Pinpoint the cell where the given text exists, returning its [X, Y] midpoint coordinate. 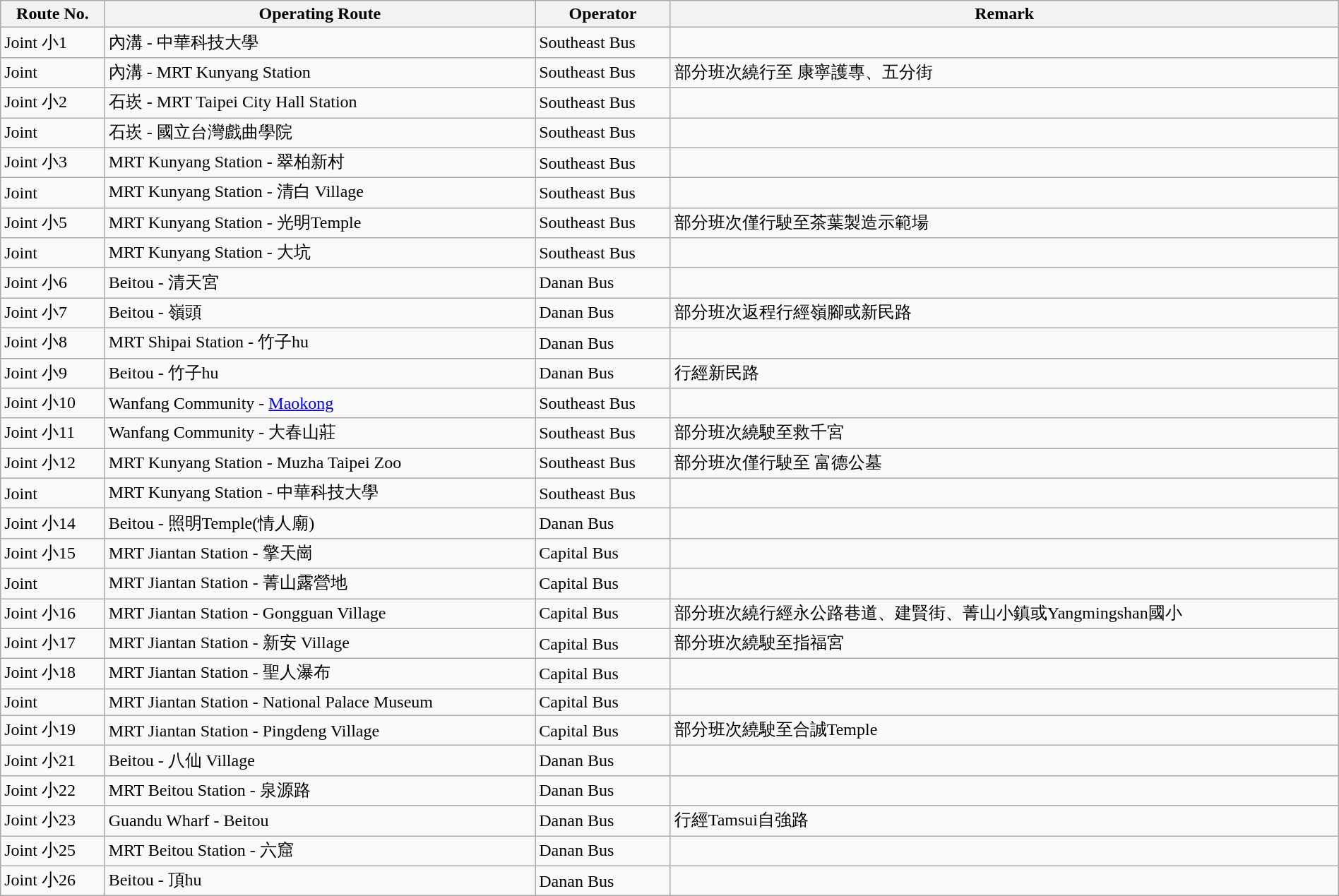
MRT Jiantan Station - National Palace Museum [320, 702]
MRT Jiantan Station - 新安 Village [320, 644]
Beitou - 竹子hu [320, 373]
行經Tamsui自強路 [1004, 820]
Joint 小25 [52, 852]
MRT Jiantan Station - Gongguan Village [320, 614]
部分班次繞行至 康寧護專、五分街 [1004, 72]
Joint 小11 [52, 434]
MRT Jiantan Station - 菁山露營地 [320, 583]
行經新民路 [1004, 373]
MRT Beitou Station - 六窟 [320, 852]
部分班次繞行經永公路巷道、建賢街、菁山小鎮或Yangmingshan國小 [1004, 614]
Wanfang Community - Maokong [320, 404]
內溝 - 中華科技大學 [320, 42]
MRT Kunyang Station - 中華科技大學 [320, 493]
Joint 小18 [52, 674]
Joint 小8 [52, 343]
MRT Beitou Station - 泉源路 [320, 791]
內溝 - MRT Kunyang Station [320, 72]
Joint 小23 [52, 820]
MRT Kunyang Station - 清白 Village [320, 193]
Joint 小10 [52, 404]
Beitou - 八仙 Village [320, 761]
Beitou - 頂hu [320, 881]
Operator [603, 14]
Joint 小16 [52, 614]
部分班次僅行駛至 富德公墓 [1004, 463]
Joint 小7 [52, 313]
MRT Kunyang Station - 大坑 [320, 253]
Remark [1004, 14]
Joint 小22 [52, 791]
Guandu Wharf - Beitou [320, 820]
Joint 小9 [52, 373]
Joint 小2 [52, 103]
Joint 小6 [52, 282]
MRT Jiantan Station - 聖人瀑布 [320, 674]
Route No. [52, 14]
部分班次繞駛至合誠Temple [1004, 730]
Operating Route [320, 14]
MRT Jiantan Station - 擎天崗 [320, 554]
Beitou - 照明Temple(情人廟) [320, 524]
Joint 小12 [52, 463]
Joint 小5 [52, 223]
部分班次繞駛至指福宮 [1004, 644]
MRT Shipai Station - 竹子hu [320, 343]
部分班次繞駛至救千宮 [1004, 434]
Joint 小26 [52, 881]
Wanfang Community - 大春山莊 [320, 434]
石崁 - MRT Taipei City Hall Station [320, 103]
Beitou - 清天宮 [320, 282]
MRT Kunyang Station - Muzha Taipei Zoo [320, 463]
Beitou - 嶺頭 [320, 313]
MRT Jiantan Station - Pingdeng Village [320, 730]
Joint 小17 [52, 644]
MRT Kunyang Station - 翠柏新村 [320, 162]
部分班次返程行經嶺腳或新民路 [1004, 313]
石崁 - 國立台灣戲曲學院 [320, 133]
MRT Kunyang Station - 光明Temple [320, 223]
Joint 小3 [52, 162]
Joint 小1 [52, 42]
部分班次僅行駛至茶葉製造示範場 [1004, 223]
Joint 小19 [52, 730]
Joint 小15 [52, 554]
Joint 小21 [52, 761]
Joint 小14 [52, 524]
